Capture the cell that displays the provided text and extract its [x, y] central coordinate. 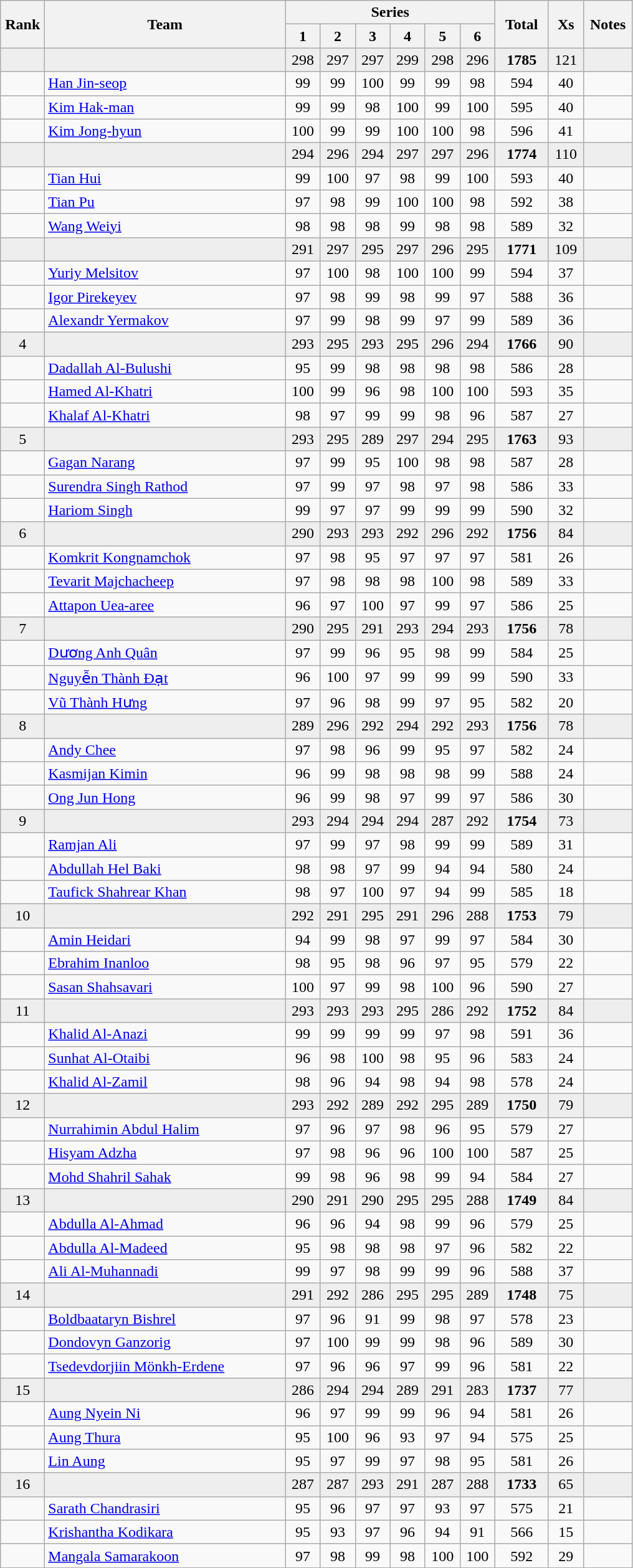
Attapon Uea-aree [165, 605]
585 [521, 892]
18 [566, 892]
10 [22, 916]
Yuriy Melsitov [165, 273]
Alexandr Yermakov [165, 321]
13 [22, 1200]
Hariom Singh [165, 510]
3 [373, 36]
1763 [521, 439]
1737 [521, 1390]
1754 [521, 821]
595 [521, 107]
Series [390, 12]
8 [22, 726]
Kasmijan Kimin [165, 773]
20 [566, 702]
Notes [608, 24]
1750 [521, 1105]
Tian Pu [165, 202]
Rank [22, 24]
Kim Hak-man [165, 107]
7 [22, 628]
110 [566, 154]
Ramjan Ali [165, 844]
Andy Chee [165, 750]
73 [566, 821]
31 [566, 844]
Nguyễn Thành Đạt [165, 678]
14 [22, 1295]
566 [521, 1532]
Sarath Chandrasiri [165, 1508]
Khalid Al-Zamil [165, 1082]
77 [566, 1390]
Dondovyn Ganzorig [165, 1343]
Hamed Al-Khatri [165, 392]
Lin Aung [165, 1461]
Nurrahimin Abdul Halim [165, 1129]
Amin Heidari [165, 940]
109 [566, 249]
12 [22, 1105]
Dương Anh Quân [165, 653]
1752 [521, 1011]
9 [22, 821]
38 [566, 202]
1785 [521, 60]
Khalid Al-Anazi [165, 1034]
Ali Al-Muhannadi [165, 1272]
65 [566, 1485]
1 [303, 36]
Krishantha Kodikara [165, 1532]
Sasan Shahsavari [165, 987]
75 [566, 1295]
1753 [521, 916]
Mohd Shahril Sahak [165, 1176]
16 [22, 1485]
Sunhat Al-Otaibi [165, 1058]
35 [566, 392]
Xs [566, 24]
2 [338, 36]
Tsedevdorjiin Mönkh-Erdene [165, 1366]
Vũ Thành Hưng [165, 702]
Han Jin-seop [165, 83]
Dadallah Al-Bulushi [165, 368]
Surendra Singh Rathod [165, 486]
Igor Pirekeyev [165, 297]
Kim Jong-hyun [165, 131]
Abdulla Al-Ahmad [165, 1224]
Mangala Samarakoon [165, 1556]
1774 [521, 154]
Aung Nyein Ni [165, 1414]
Abdullah Hel Baki [165, 869]
Wang Weiyi [165, 225]
Boldbaataryn Bishrel [165, 1319]
21 [566, 1508]
Taufick Shahrear Khan [165, 892]
90 [566, 344]
1771 [521, 249]
1748 [521, 1295]
121 [566, 60]
Gagan Narang [165, 463]
Hisyam Adzha [165, 1153]
23 [566, 1319]
Aung Thura [165, 1437]
580 [521, 869]
1766 [521, 344]
583 [521, 1058]
1749 [521, 1200]
29 [566, 1556]
596 [521, 131]
Komkrit Kongnamchok [165, 557]
Tian Hui [165, 178]
Abdulla Al-Madeed [165, 1247]
299 [407, 60]
283 [477, 1390]
Khalaf Al-Khatri [165, 415]
Ong Jun Hong [165, 797]
Team [165, 24]
Tevarit Majchacheep [165, 581]
591 [521, 1034]
Ebrahim Inanloo [165, 963]
11 [22, 1011]
1733 [521, 1485]
41 [566, 131]
Total [521, 24]
